Locate the cell with the specified text and output its [X, Y] center coordinate. 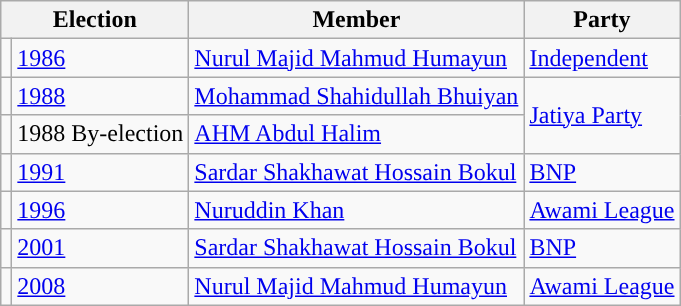
1988 [100, 96]
1988 By-election [100, 134]
Member [356, 20]
1986 [100, 58]
Jatiya Party [602, 115]
2001 [100, 248]
Mohammad Shahidullah Bhuiyan [356, 96]
Party [602, 20]
1991 [100, 172]
1996 [100, 210]
AHM Abdul Halim [356, 134]
2008 [100, 286]
Election [95, 20]
Nuruddin Khan [356, 210]
Independent [602, 58]
